Scan for the cell matching the given text and deliver its [x, y] coordinate at center. 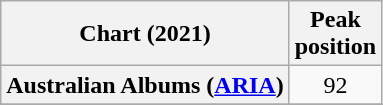
Chart (2021) [145, 34]
Peakposition [335, 34]
Australian Albums (ARIA) [145, 85]
92 [335, 85]
